Detect which cell encompasses the target text, then output its [x, y] center coordinate. 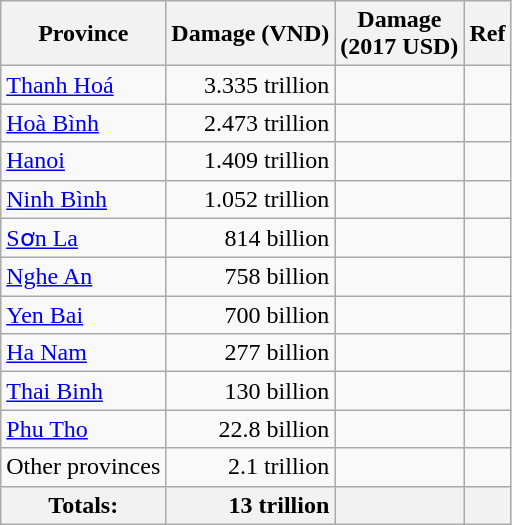
Phu Tho [84, 429]
Province [84, 34]
Totals: [84, 505]
3.335 trillion [250, 85]
13 trillion [250, 505]
Damage(2017 USD) [400, 34]
Ref [488, 34]
Other provinces [84, 467]
130 billion [250, 391]
1.409 trillion [250, 161]
Hanoi [84, 161]
Thai Binh [84, 391]
700 billion [250, 315]
277 billion [250, 353]
Ninh Bình [84, 199]
758 billion [250, 277]
22.8 billion [250, 429]
1.052 trillion [250, 199]
2.1 trillion [250, 467]
Damage (VND) [250, 34]
Hoà Bình [84, 123]
814 billion [250, 238]
Sơn La [84, 238]
Nghe An [84, 277]
Ha Nam [84, 353]
Thanh Hoá [84, 85]
Yen Bai [84, 315]
2.473 trillion [250, 123]
